Search for the cell housing the specified text and yield its [x, y] center coordinate. 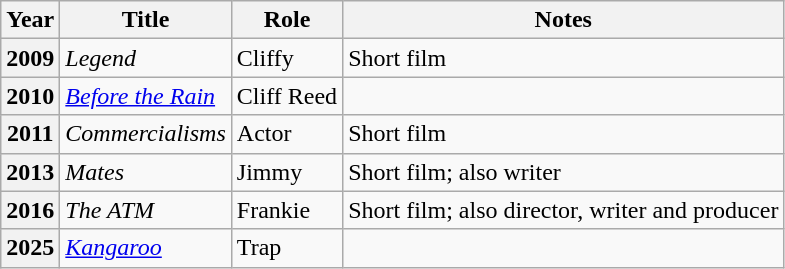
The ATM [146, 210]
Trap [286, 248]
2013 [30, 172]
Actor [286, 134]
2009 [30, 58]
Kangaroo [146, 248]
Role [286, 20]
Title [146, 20]
2025 [30, 248]
2016 [30, 210]
Legend [146, 58]
Jimmy [286, 172]
Cliffy [286, 58]
2010 [30, 96]
Notes [564, 20]
Cliff Reed [286, 96]
Commercialisms [146, 134]
Mates [146, 172]
Before the Rain [146, 96]
Short film; also director, writer and producer [564, 210]
2011 [30, 134]
Frankie [286, 210]
Short film; also writer [564, 172]
Year [30, 20]
